Capture the cell that displays the provided text and extract its [x, y] central coordinate. 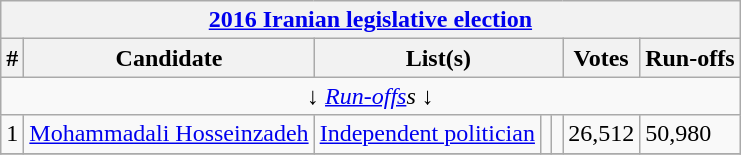
1 [12, 134]
Candidate [169, 58]
Mohammadali Hosseinzadeh [169, 134]
List(s) [438, 58]
Votes [602, 58]
50,980 [690, 134]
26,512 [602, 134]
# [12, 58]
Run-offs [690, 58]
Independent politician [427, 134]
↓ Run-offss ↓ [370, 96]
2016 Iranian legislative election [370, 20]
